Return (X, Y) of the center of cell containing provided text 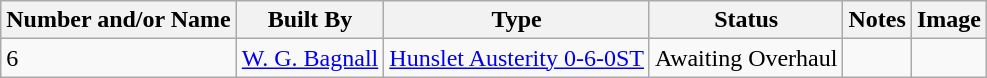
Image (948, 20)
Number and/or Name (119, 20)
Notes (877, 20)
6 (119, 58)
Status (746, 20)
W. G. Bagnall (310, 58)
Hunslet Austerity 0-6-0ST (517, 58)
Type (517, 20)
Awaiting Overhaul (746, 58)
Built By (310, 20)
